Provide the [x, y] coordinate of the cell's center where the given text is located.  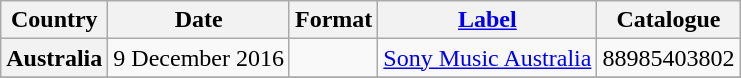
Format [333, 20]
Date [199, 20]
Catalogue [668, 20]
9 December 2016 [199, 58]
Sony Music Australia [488, 58]
Label [488, 20]
Australia [54, 58]
Country [54, 20]
88985403802 [668, 58]
